Return [x, y] of the center of cell containing provided text 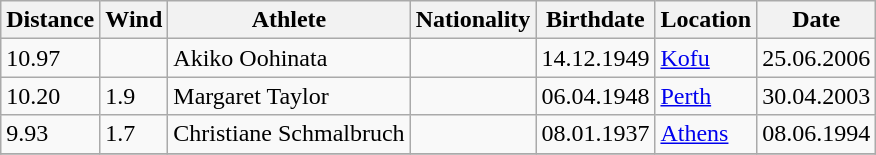
Perth [706, 96]
06.04.1948 [596, 96]
1.9 [134, 96]
Kofu [706, 58]
Margaret Taylor [289, 96]
Christiane Schmalbruch [289, 134]
Akiko Oohinata [289, 58]
Date [816, 20]
9.93 [50, 134]
08.06.1994 [816, 134]
Wind [134, 20]
Location [706, 20]
Distance [50, 20]
30.04.2003 [816, 96]
Birthdate [596, 20]
Athlete [289, 20]
10.20 [50, 96]
1.7 [134, 134]
Athens [706, 134]
14.12.1949 [596, 58]
Nationality [473, 20]
10.97 [50, 58]
25.06.2006 [816, 58]
08.01.1937 [596, 134]
